From the cell containing the given text, extract its center point as (x, y) coordinate. 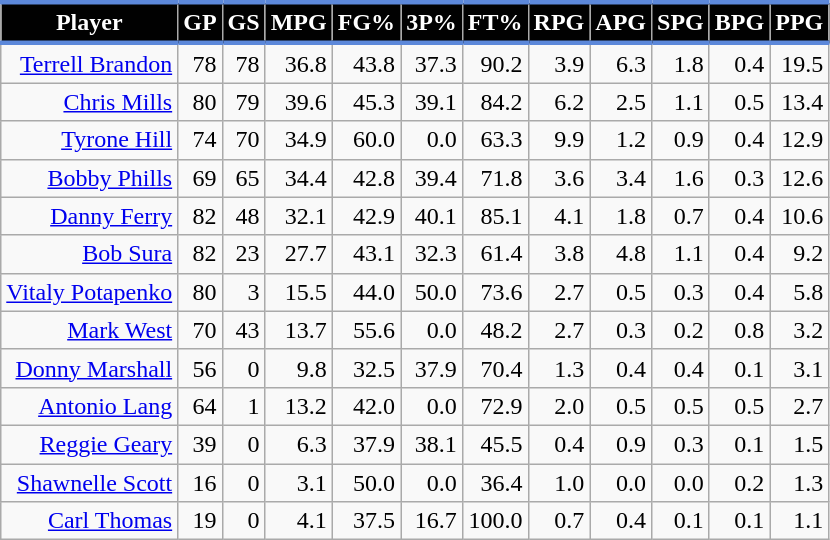
79 (244, 102)
1.5 (800, 444)
70.4 (495, 368)
85.1 (495, 216)
73.6 (495, 292)
45.3 (366, 102)
3 (244, 292)
12.6 (800, 178)
Terrell Brandon (90, 63)
38.1 (432, 444)
Bobby Phills (90, 178)
39.1 (432, 102)
84.2 (495, 102)
39.4 (432, 178)
3P% (432, 22)
56 (200, 368)
32.1 (298, 216)
FT% (495, 22)
1.2 (621, 140)
5.8 (800, 292)
40.1 (432, 216)
9.8 (298, 368)
9.9 (559, 140)
Antonio Lang (90, 406)
2.5 (621, 102)
36.4 (495, 483)
0.8 (739, 330)
100.0 (495, 521)
36.8 (298, 63)
16 (200, 483)
BPG (739, 22)
Vitaly Potapenko (90, 292)
13.4 (800, 102)
72.9 (495, 406)
Reggie Geary (90, 444)
64 (200, 406)
3.4 (621, 178)
43.8 (366, 63)
23 (244, 254)
45.5 (495, 444)
APG (621, 22)
19.5 (800, 63)
34.9 (298, 140)
32.5 (366, 368)
9.2 (800, 254)
12.9 (800, 140)
13.2 (298, 406)
RPG (559, 22)
6.2 (559, 102)
39 (200, 444)
43.1 (366, 254)
34.4 (298, 178)
32.3 (432, 254)
SPG (681, 22)
44.0 (366, 292)
PPG (800, 22)
3.9 (559, 63)
48.2 (495, 330)
74 (200, 140)
GP (200, 22)
16.7 (432, 521)
Danny Ferry (90, 216)
42.0 (366, 406)
GS (244, 22)
Chris Mills (90, 102)
69 (200, 178)
3.8 (559, 254)
FG% (366, 22)
Donny Marshall (90, 368)
Bob Sura (90, 254)
42.9 (366, 216)
10.6 (800, 216)
65 (244, 178)
19 (200, 521)
42.8 (366, 178)
37.3 (432, 63)
27.7 (298, 254)
Tyrone Hill (90, 140)
37.5 (366, 521)
13.7 (298, 330)
15.5 (298, 292)
1.6 (681, 178)
Carl Thomas (90, 521)
4.8 (621, 254)
63.3 (495, 140)
39.6 (298, 102)
55.6 (366, 330)
71.8 (495, 178)
Player (90, 22)
61.4 (495, 254)
Shawnelle Scott (90, 483)
3.2 (800, 330)
Mark West (90, 330)
1.0 (559, 483)
2.0 (559, 406)
60.0 (366, 140)
90.2 (495, 63)
48 (244, 216)
MPG (298, 22)
3.6 (559, 178)
1 (244, 406)
43 (244, 330)
